Search for the cell housing the specified text and yield its [X, Y] center coordinate. 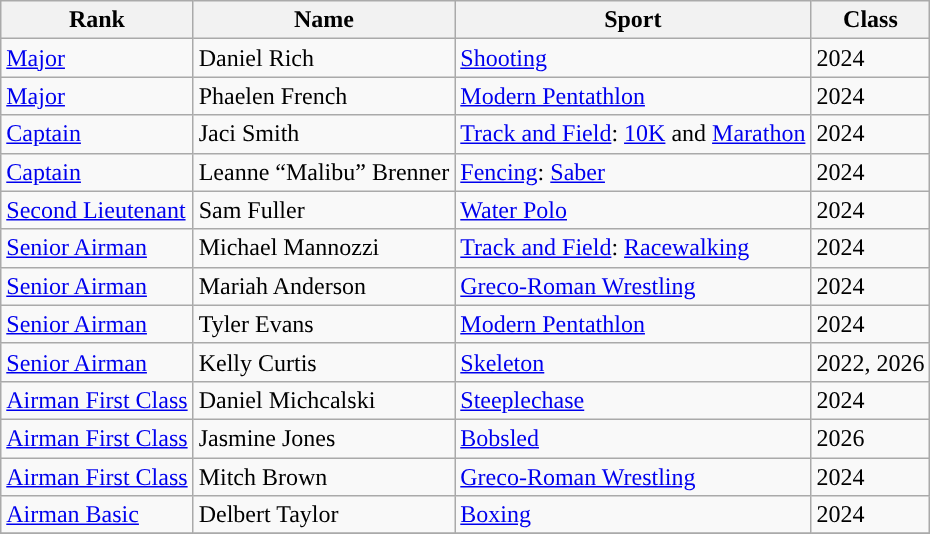
Leanne “Malibu” Brenner [324, 172]
2026 [870, 438]
Michael Mannozzi [324, 248]
Daniel Rich [324, 58]
Sam Fuller [324, 210]
Airman Basic [97, 515]
Mitch Brown [324, 477]
Rank [97, 20]
Mariah Anderson [324, 286]
Fencing: Saber [633, 172]
Name [324, 20]
Tyler Evans [324, 324]
2022, 2026 [870, 362]
Steeplechase [633, 400]
Delbert Taylor [324, 515]
Second Lieutenant [97, 210]
Daniel Michcalski [324, 400]
Shooting [633, 58]
Boxing [633, 515]
Bobsled [633, 438]
Skeleton [633, 362]
Water Polo [633, 210]
Jasmine Jones [324, 438]
Sport [633, 20]
Phaelen French [324, 96]
Track and Field: Racewalking [633, 248]
Class [870, 20]
Jaci Smith [324, 134]
Kelly Curtis [324, 362]
Track and Field: 10K and Marathon [633, 134]
